Search for the cell housing the specified text and yield its [x, y] center coordinate. 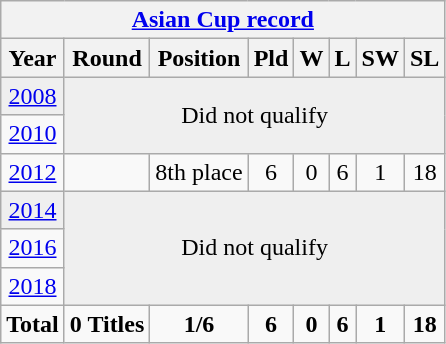
2016 [33, 248]
Pld [271, 58]
2018 [33, 286]
Total [33, 324]
0 Titles [107, 324]
1/6 [199, 324]
Year [33, 58]
Round [107, 58]
L [342, 58]
2014 [33, 210]
SL [424, 58]
8th place [199, 172]
Position [199, 58]
2012 [33, 172]
2010 [33, 134]
SW [380, 58]
W [312, 58]
Asian Cup record [223, 20]
2008 [33, 96]
